Determine the [X, Y] coordinate at the center of the cell enclosing the given text.  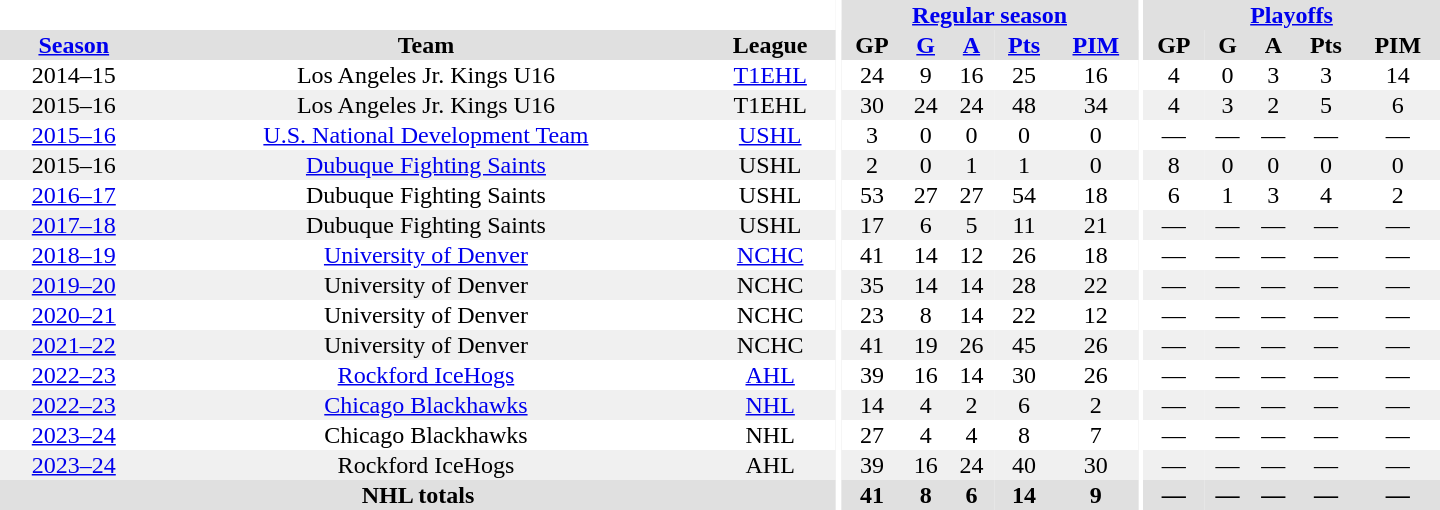
2020–21 [74, 315]
2021–22 [74, 345]
Season [74, 45]
40 [1024, 465]
2018–19 [74, 255]
7 [1096, 435]
11 [1024, 225]
35 [872, 285]
Regular season [990, 15]
2017–18 [74, 225]
19 [926, 345]
2019–20 [74, 285]
53 [872, 195]
NHL totals [418, 495]
2016–17 [74, 195]
U.S. National Development Team [426, 135]
2014–15 [74, 75]
Team [426, 45]
34 [1096, 105]
21 [1096, 225]
Playoffs [1292, 15]
54 [1024, 195]
23 [872, 315]
45 [1024, 345]
17 [872, 225]
League [770, 45]
48 [1024, 105]
25 [1024, 75]
28 [1024, 285]
